Search for the cell housing the specified text and yield its (x, y) center coordinate. 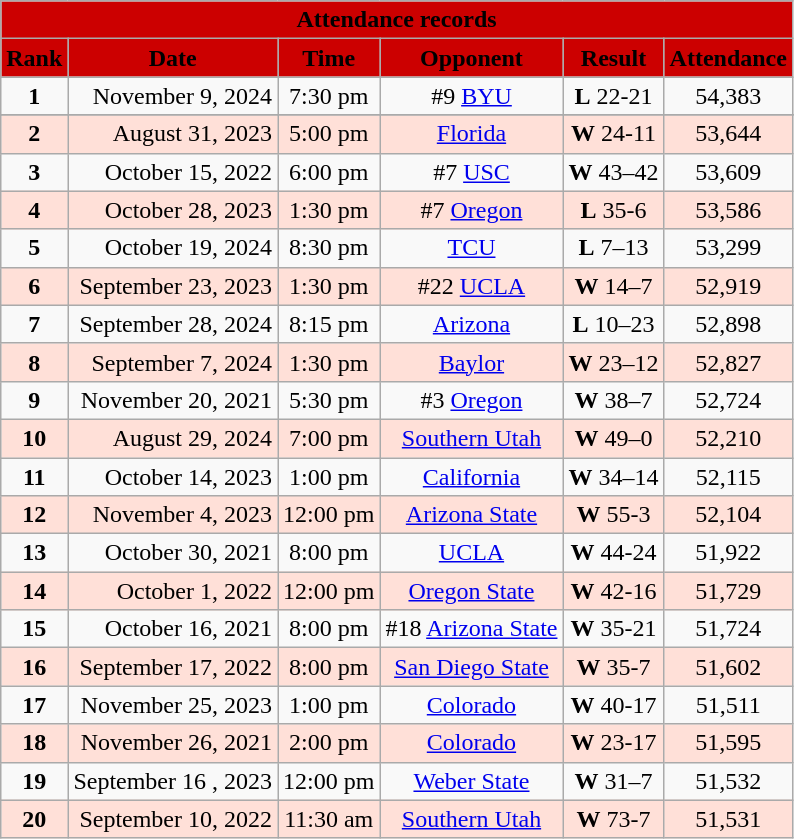
October 30, 2021 (173, 553)
51,511 (728, 705)
W 43–42 (614, 172)
13 (34, 553)
#22 UCLA (472, 286)
52,898 (728, 324)
7:00 pm (329, 438)
3 (34, 172)
October 15, 2022 (173, 172)
8:30 pm (329, 248)
8:15 pm (329, 324)
W 14–7 (614, 286)
October 14, 2023 (173, 477)
15 (34, 629)
52,104 (728, 515)
Arizona State (472, 515)
W 44-24 (614, 553)
W 49–0 (614, 438)
California (472, 477)
W 42-16 (614, 591)
UCLA (472, 553)
20 (34, 819)
6 (34, 286)
14 (34, 591)
W 23-17 (614, 743)
#7 USC (472, 172)
November 4, 2023 (173, 515)
October 28, 2023 (173, 210)
W 38–7 (614, 400)
52,210 (728, 438)
TCU (472, 248)
51,729 (728, 591)
53,299 (728, 248)
#7 Oregon (472, 210)
11:30 am (329, 819)
52,919 (728, 286)
September 16 , 2023 (173, 781)
17 (34, 705)
7 (34, 324)
Result (614, 58)
September 23, 2023 (173, 286)
2:00 pm (329, 743)
19 (34, 781)
August 29, 2024 (173, 438)
Baylor (472, 362)
San Diego State (472, 667)
W 24-11 (614, 134)
51,724 (728, 629)
51,602 (728, 667)
10 (34, 438)
August 31, 2023 (173, 134)
September 17, 2022 (173, 667)
Weber State (472, 781)
53,609 (728, 172)
52,115 (728, 477)
2 (34, 134)
54,383 (728, 96)
Date (173, 58)
L 22-21 (614, 96)
51,531 (728, 819)
51,595 (728, 743)
W 73-7 (614, 819)
51,922 (728, 553)
Attendance records (397, 20)
Time (329, 58)
September 28, 2024 (173, 324)
W 40-17 (614, 705)
#3 Oregon (472, 400)
12 (34, 515)
L 35-6 (614, 210)
October 16, 2021 (173, 629)
18 (34, 743)
7:30 pm (329, 96)
W 55-3 (614, 515)
11 (34, 477)
October 1, 2022 (173, 591)
52,724 (728, 400)
5:30 pm (329, 400)
6:00 pm (329, 172)
Rank (34, 58)
L 10–23 (614, 324)
Opponent (472, 58)
September 10, 2022 (173, 819)
W 23–12 (614, 362)
53,644 (728, 134)
Florida (472, 134)
5:00 pm (329, 134)
November 26, 2021 (173, 743)
November 9, 2024 (173, 96)
Arizona (472, 324)
L 7–13 (614, 248)
53,586 (728, 210)
W 34–14 (614, 477)
October 19, 2024 (173, 248)
51,532 (728, 781)
W 35-21 (614, 629)
16 (34, 667)
November 25, 2023 (173, 705)
9 (34, 400)
W 35-7 (614, 667)
Oregon State (472, 591)
#9 BYU (472, 96)
52,827 (728, 362)
1 (34, 96)
Attendance (728, 58)
November 20, 2021 (173, 400)
September 7, 2024 (173, 362)
5 (34, 248)
W 31–7 (614, 781)
4 (34, 210)
8 (34, 362)
#18 Arizona State (472, 629)
